Extract the (x, y) coordinate from the center of the cell holding the provided text.  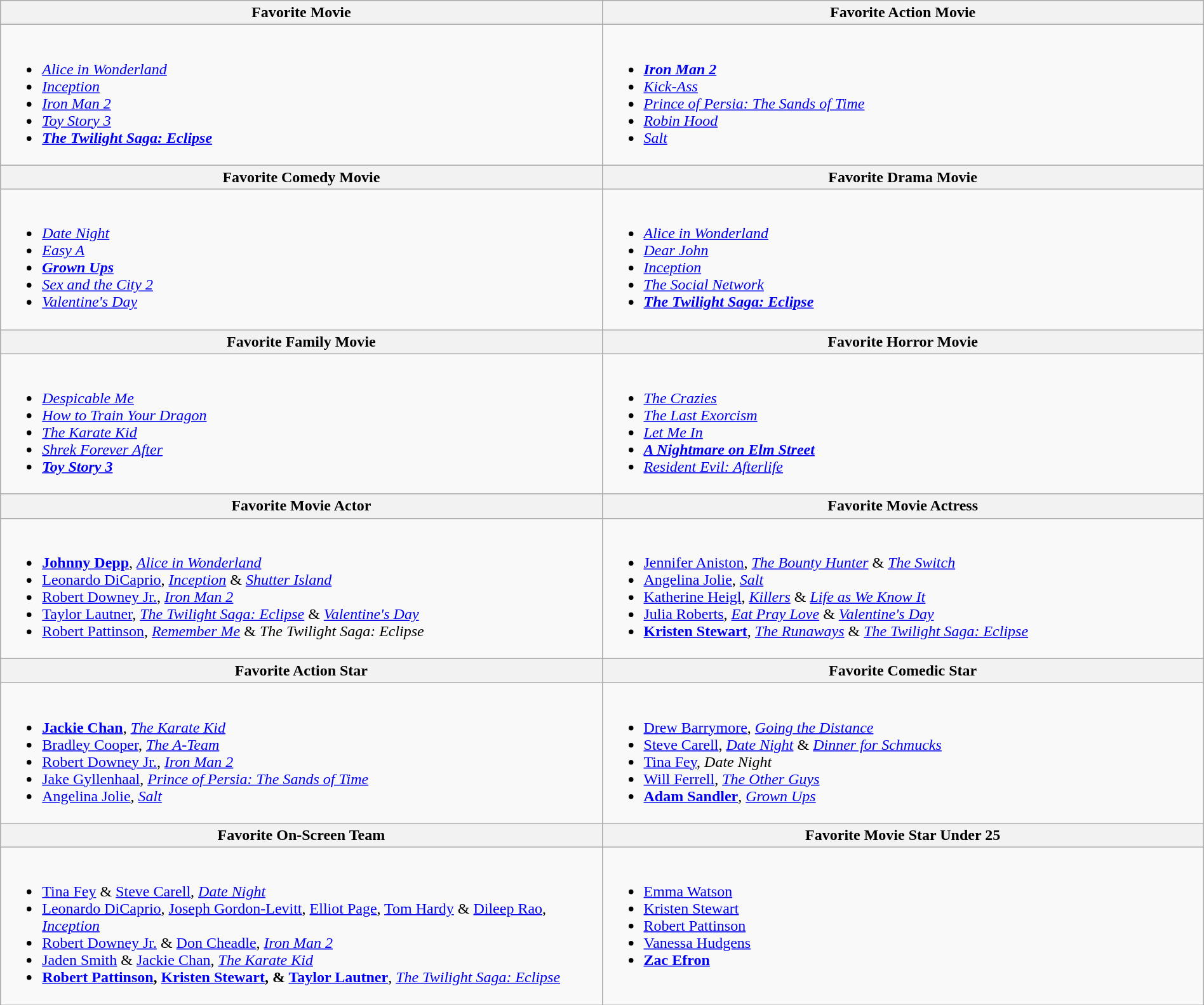
Favorite Drama Movie (903, 177)
Despicable MeHow to Train Your DragonThe Karate KidShrek Forever AfterToy Story 3 (301, 424)
Favorite Action Star (301, 670)
Favorite On-Screen Team (301, 835)
Favorite Movie Star Under 25 (903, 835)
Favorite Movie Actress (903, 506)
Favorite Action Movie (903, 13)
Iron Man 2Kick-AssPrince of Persia: The Sands of TimeRobin HoodSalt (903, 95)
Favorite Comedic Star (903, 670)
Favorite Family Movie (301, 342)
Favorite Movie Actor (301, 506)
Alice in WonderlandInceptionIron Man 2Toy Story 3The Twilight Saga: Eclipse (301, 95)
Favorite Movie (301, 13)
Favorite Comedy Movie (301, 177)
Alice in WonderlandDear JohnInceptionThe Social NetworkThe Twilight Saga: Eclipse (903, 259)
Favorite Horror Movie (903, 342)
The CraziesThe Last ExorcismLet Me InA Nightmare on Elm StreetResident Evil: Afterlife (903, 424)
Date NightEasy AGrown UpsSex and the City 2Valentine's Day (301, 259)
Emma WatsonKristen StewartRobert PattinsonVanessa HudgensZac Efron (903, 926)
